Pinpoint the cell where the given text exists, returning its [x, y] midpoint coordinate. 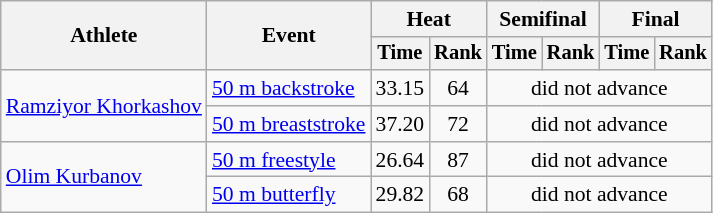
26.64 [400, 160]
72 [458, 124]
87 [458, 160]
Event [289, 36]
Ramziyor Khorkashov [104, 106]
Semifinal [543, 19]
50 m backstroke [289, 88]
64 [458, 88]
Final [655, 19]
50 m breaststroke [289, 124]
37.20 [400, 124]
50 m butterfly [289, 195]
29.82 [400, 195]
Athlete [104, 36]
Olim Kurbanov [104, 178]
68 [458, 195]
Heat [429, 19]
50 m freestyle [289, 160]
33.15 [400, 88]
